Return the (X, Y) coordinate for the center point of the cell that contains the specified text.  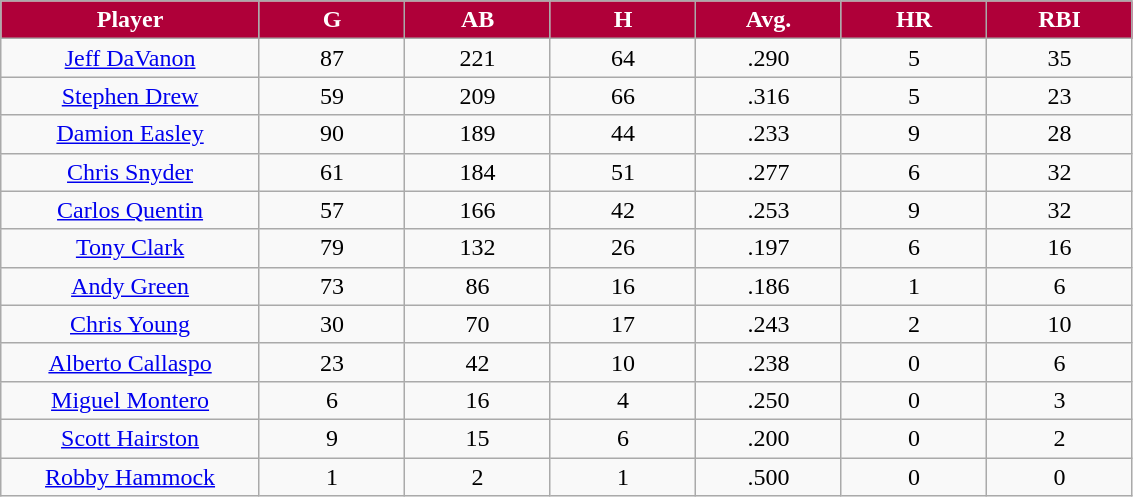
H (622, 20)
184 (478, 172)
Stephen Drew (130, 96)
64 (622, 58)
Alberto Callaspo (130, 362)
87 (332, 58)
.277 (768, 172)
.290 (768, 58)
AB (478, 20)
57 (332, 210)
3 (1060, 400)
209 (478, 96)
Jeff DaVanon (130, 58)
44 (622, 134)
30 (332, 324)
61 (332, 172)
Carlos Quentin (130, 210)
.316 (768, 96)
G (332, 20)
70 (478, 324)
HR (914, 20)
Chris Snyder (130, 172)
15 (478, 438)
.243 (768, 324)
Miguel Montero (130, 400)
35 (1060, 58)
86 (478, 286)
79 (332, 248)
73 (332, 286)
Player (130, 20)
17 (622, 324)
.186 (768, 286)
.233 (768, 134)
26 (622, 248)
Scott Hairston (130, 438)
51 (622, 172)
.238 (768, 362)
Damion Easley (130, 134)
Chris Young (130, 324)
28 (1060, 134)
.197 (768, 248)
166 (478, 210)
.253 (768, 210)
221 (478, 58)
Avg. (768, 20)
Tony Clark (130, 248)
RBI (1060, 20)
.500 (768, 477)
Andy Green (130, 286)
132 (478, 248)
59 (332, 96)
.250 (768, 400)
90 (332, 134)
66 (622, 96)
Robby Hammock (130, 477)
.200 (768, 438)
4 (622, 400)
189 (478, 134)
